Detect which cell encompasses the target text, then output its (X, Y) center coordinate. 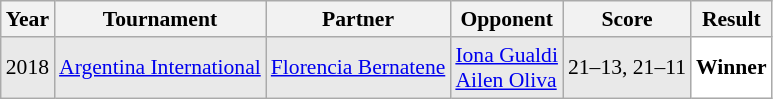
Tournament (160, 19)
2018 (28, 68)
Year (28, 19)
Result (732, 19)
Argentina International (160, 68)
Opponent (506, 19)
Winner (732, 68)
21–13, 21–11 (627, 68)
Partner (358, 19)
Iona Gualdi Ailen Oliva (506, 68)
Florencia Bernatene (358, 68)
Score (627, 19)
